Identify which cell holds the provided text, then report its (X, Y) central coordinate. 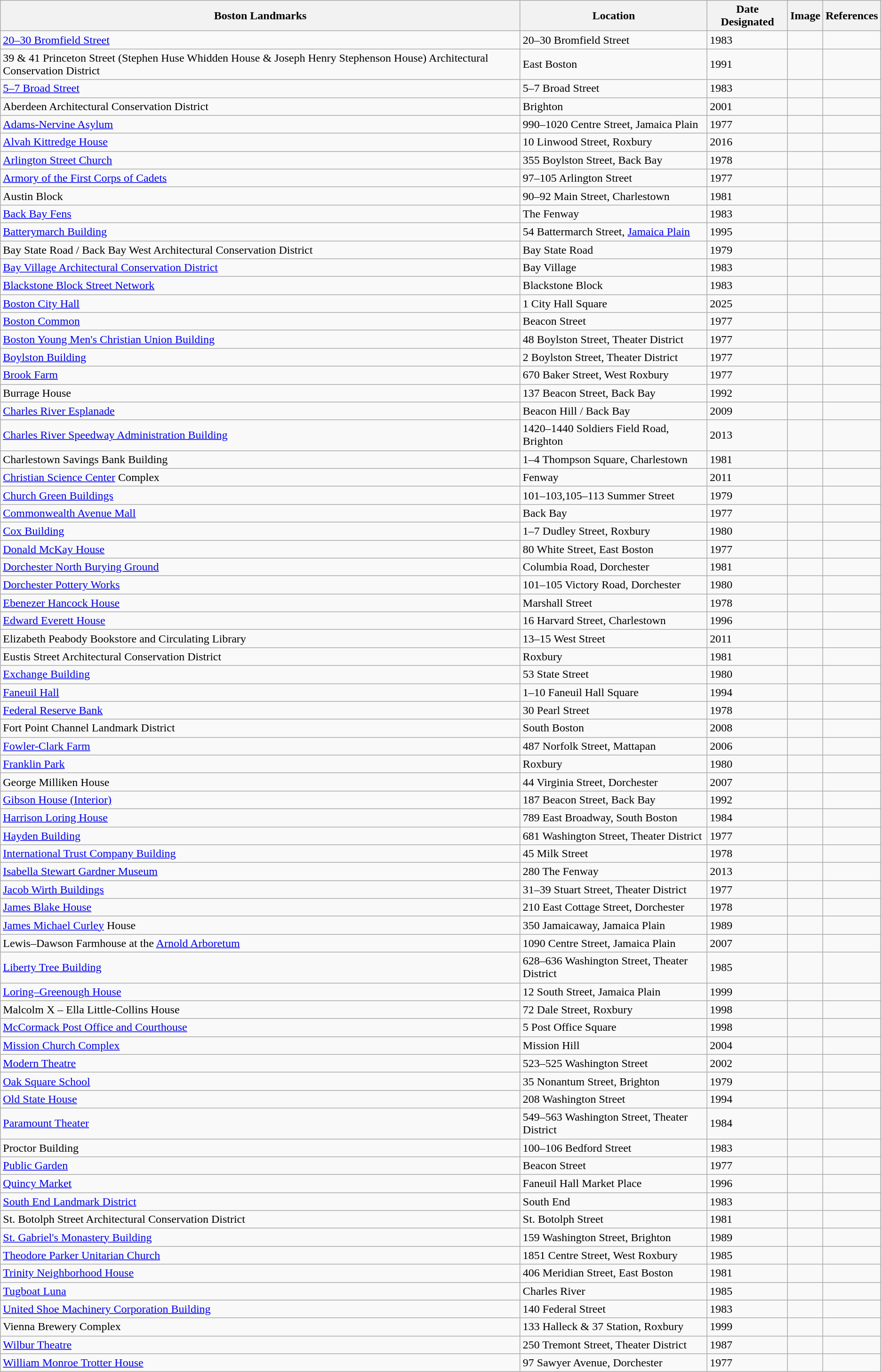
250 Tremont Street, Theater District (614, 1345)
Beacon Hill / Back Bay (614, 411)
44 Virginia Street, Dorchester (614, 782)
Back Bay Fens (261, 214)
10 Linwood Street, Roxbury (614, 142)
Faneuil Hall (261, 692)
16 Harvard Street, Charlestown (614, 621)
13–15 West Street (614, 639)
Charles River Esplanade (261, 411)
St. Gabriel's Monastery Building (261, 1237)
James Blake House (261, 907)
Fowler-Clark Farm (261, 746)
80 White Street, East Boston (614, 549)
1090 Centre Street, Jamaica Plain (614, 943)
Boston Common (261, 321)
681 Washington Street, Theater District (614, 835)
Marshall Street (614, 603)
Back Bay (614, 513)
208 Washington Street (614, 1099)
George Milliken House (261, 782)
References (852, 16)
Charlestown Savings Bank Building (261, 459)
International Trust Company Building (261, 854)
406 Meridian Street, East Boston (614, 1273)
Paramount Theater (261, 1123)
Loring–Greenough House (261, 992)
Armory of the First Corps of Cadets (261, 178)
2001 (747, 106)
Donald McKay House (261, 549)
Boylston Building (261, 357)
1–7 Dudley Street, Roxbury (614, 531)
210 East Cottage Street, Dorchester (614, 907)
Fenway (614, 477)
St. Botolph Street (614, 1220)
Brook Farm (261, 375)
South Boston (614, 728)
Mission Church Complex (261, 1045)
Austin Block (261, 196)
Cox Building (261, 531)
Isabella Stewart Gardner Museum (261, 872)
Boston City Hall (261, 304)
133 Halleck & 37 Station, Roxbury (614, 1327)
Faneuil Hall Market Place (614, 1184)
187 Beacon Street, Back Bay (614, 800)
Mission Hill (614, 1045)
United Shoe Machinery Corporation Building (261, 1309)
Public Garden (261, 1166)
35 Nonantum Street, Brighton (614, 1081)
137 Beacon Street, Back Bay (614, 393)
Edward Everett House (261, 621)
Oak Square School (261, 1081)
Fort Point Channel Landmark District (261, 728)
Exchange Building (261, 674)
2002 (747, 1063)
South End Landmark District (261, 1202)
Modern Theatre (261, 1063)
1995 (747, 232)
1987 (747, 1345)
Location (614, 16)
Wilbur Theatre (261, 1345)
Charles River Speedway Administration Building (261, 435)
Burrage House (261, 393)
350 Jamaicaway, Jamaica Plain (614, 925)
Theodore Parker Unitarian Church (261, 1255)
1991 (747, 64)
Eustis Street Architectural Conservation District (261, 657)
Bay State Road (614, 250)
523–525 Washington Street (614, 1063)
1420–1440 Soldiers Field Road, Brighton (614, 435)
30 Pearl Street (614, 710)
1–10 Faneuil Hall Square (614, 692)
South End (614, 1202)
48 Boylston Street, Theater District (614, 339)
97 Sawyer Avenue, Dorchester (614, 1363)
12 South Street, Jamaica Plain (614, 992)
31–39 Stuart Street, Theater District (614, 890)
Old State House (261, 1099)
Christian Science Center Complex (261, 477)
Batterymarch Building (261, 232)
Harrison Loring House (261, 818)
2004 (747, 1045)
45 Milk Street (614, 854)
789 East Broadway, South Boston (614, 818)
Boston Young Men's Christian Union Building (261, 339)
East Boston (614, 64)
159 Washington Street, Brighton (614, 1237)
487 Norfolk Street, Mattapan (614, 746)
Tugboat Luna (261, 1291)
The Fenway (614, 214)
549–563 Washington Street, Theater District (614, 1123)
280 The Fenway (614, 872)
140 Federal Street (614, 1309)
101–103,105–113 Summer Street (614, 495)
Trinity Neighborhood House (261, 1273)
Franklin Park (261, 764)
355 Boylston Street, Back Bay (614, 160)
Adams-Nervine Asylum (261, 124)
Bay Village (614, 268)
Proctor Building (261, 1148)
Aberdeen Architectural Conservation District (261, 106)
James Michael Curley House (261, 925)
Ebenezer Hancock House (261, 603)
Columbia Road, Dorchester (614, 567)
Bay Village Architectural Conservation District (261, 268)
Alvah Kittredge House (261, 142)
Jacob Wirth Buildings (261, 890)
72 Dale Street, Roxbury (614, 1010)
Malcolm X – Ella Little-Collins House (261, 1010)
Dorchester Pottery Works (261, 585)
Arlington Street Church (261, 160)
Elizabeth Peabody Bookstore and Circulating Library (261, 639)
Bay State Road / Back Bay West Architectural Conservation District (261, 250)
Charles River (614, 1291)
Blackstone Block Street Network (261, 286)
Church Green Buildings (261, 495)
90–92 Main Street, Charlestown (614, 196)
2 Boylston Street, Theater District (614, 357)
53 State Street (614, 674)
2008 (747, 728)
628–636 Washington Street, Theater District (614, 968)
2025 (747, 304)
Vienna Brewery Complex (261, 1327)
Gibson House (Interior) (261, 800)
5 Post Office Square (614, 1027)
McCormack Post Office and Courthouse (261, 1027)
1–4 Thompson Square, Charlestown (614, 459)
2016 (747, 142)
39 & 41 Princeton Street (Stephen Huse Whidden House & Joseph Henry Stephenson House) Architectural Conservation District (261, 64)
Quincy Market (261, 1184)
97–105 Arlington Street (614, 178)
Hayden Building (261, 835)
Date Designated (747, 16)
670 Baker Street, West Roxbury (614, 375)
Lewis–Dawson Farmhouse at the Arnold Arboretum (261, 943)
Federal Reserve Bank (261, 710)
2006 (747, 746)
Liberty Tree Building (261, 968)
54 Battermarch Street, Jamaica Plain (614, 232)
Image (806, 16)
1851 Centre Street, West Roxbury (614, 1255)
Boston Landmarks (261, 16)
101–105 Victory Road, Dorchester (614, 585)
1 City Hall Square (614, 304)
Dorchester North Burying Ground (261, 567)
St. Botolph Street Architectural Conservation District (261, 1220)
100–106 Bedford Street (614, 1148)
Blackstone Block (614, 286)
Brighton (614, 106)
Commonwealth Avenue Mall (261, 513)
990–1020 Centre Street, Jamaica Plain (614, 124)
2009 (747, 411)
William Monroe Trotter House (261, 1363)
